Extract the [X, Y] coordinate from the center of the cell holding the provided text.  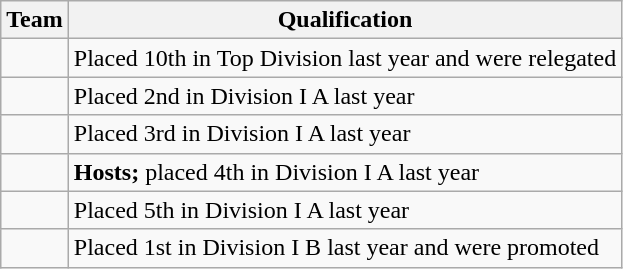
Hosts; placed 4th in Division I A last year [344, 172]
Placed 2nd in Division I A last year [344, 96]
Placed 10th in Top Division last year and were relegated [344, 58]
Placed 5th in Division I A last year [344, 210]
Team [35, 20]
Qualification [344, 20]
Placed 1st in Division I B last year and were promoted [344, 248]
Placed 3rd in Division I A last year [344, 134]
